From the cell containing the given text, extract its center point as [x, y] coordinate. 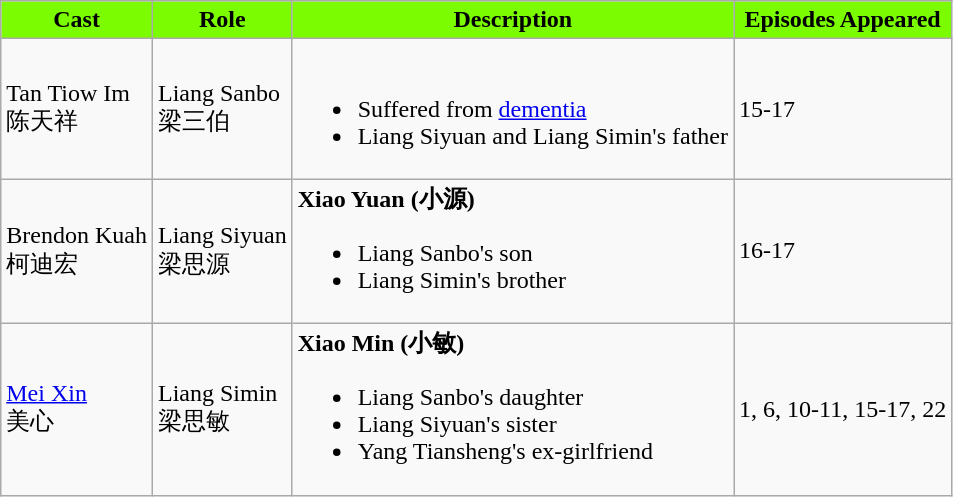
Cast [77, 20]
Description [512, 20]
15-17 [843, 109]
Liang Simin 梁思敏 [222, 409]
16-17 [843, 252]
Liang Sanbo 梁三伯 [222, 109]
1, 6, 10-11, 15-17, 22 [843, 409]
Tan Tiow Im 陈天祥 [77, 109]
Brendon Kuah 柯迪宏 [77, 252]
Suffered from dementiaLiang Siyuan and Liang Simin's father [512, 109]
Role [222, 20]
Episodes Appeared [843, 20]
Mei Xin 美心 [77, 409]
Xiao Yuan (小源)Liang Sanbo's sonLiang Simin's brother [512, 252]
Xiao Min (小敏)Liang Sanbo's daughterLiang Siyuan's sisterYang Tiansheng's ex-girlfriend [512, 409]
Liang Siyuan 梁思源 [222, 252]
